For the text-containing cell, return its midpoint in [x, y] coordinate format. 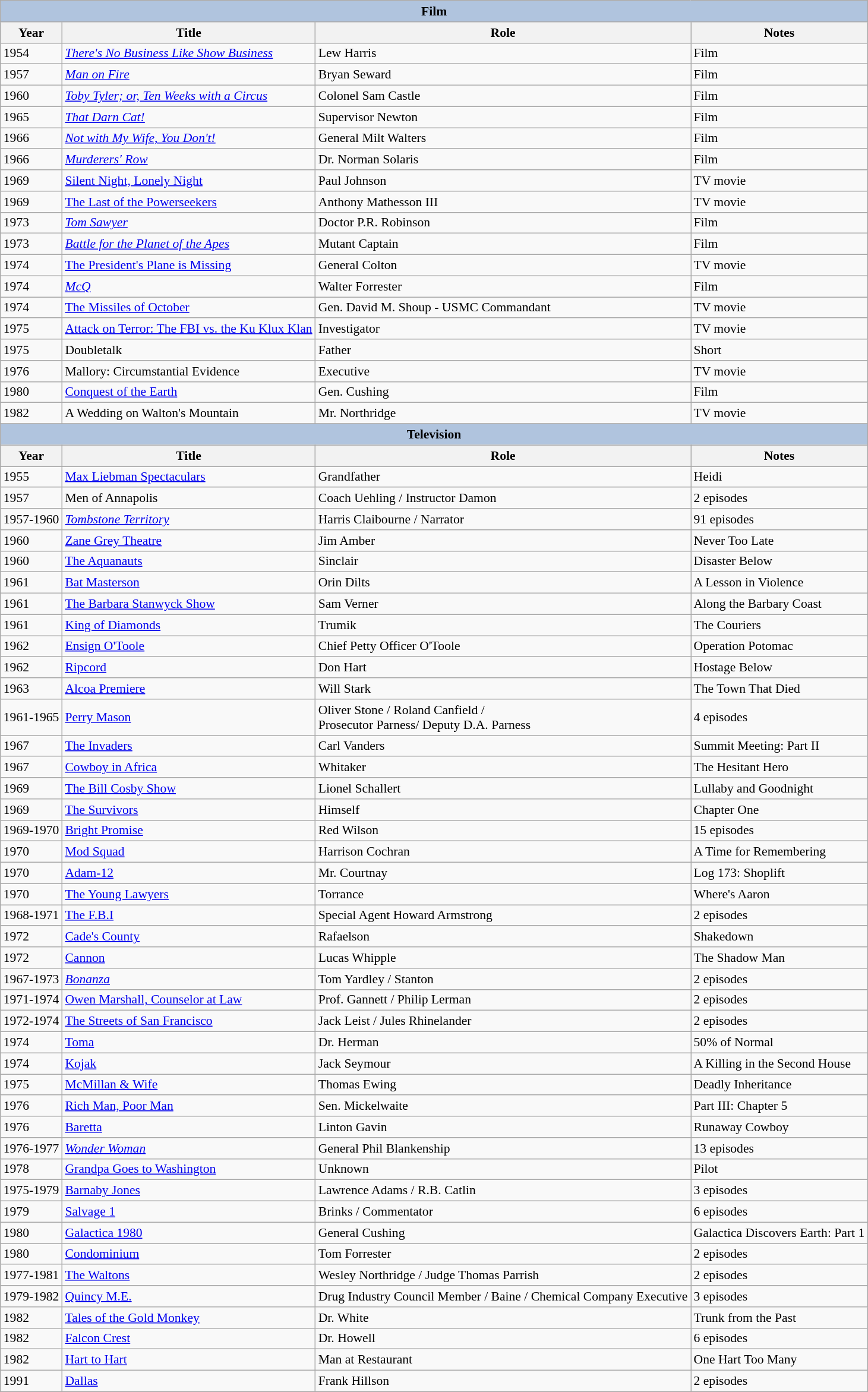
Alcoa Premiere [188, 689]
Torrance [503, 894]
Oliver Stone / Roland Canfield /Prosecutor Parness/ Deputy D.A. Parness [503, 718]
1971-1974 [31, 1000]
Cade's County [188, 937]
Television [434, 435]
Falcon Crest [188, 1339]
1968-1971 [31, 916]
Linton Gavin [503, 1127]
Jack Seymour [503, 1063]
Wonder Woman [188, 1148]
Dr. Howell [503, 1339]
Mod Squad [188, 852]
Don Hart [503, 668]
Mallory: Circumstantial Evidence [188, 371]
Frank Hillson [503, 1381]
Lullaby and Goodnight [779, 788]
Drug Industry Council Member / Baine / Chemical Company Executive [503, 1296]
Gen. David M. Shoup - USMC Commandant [503, 308]
Hostage Below [779, 668]
Rich Man, Poor Man [188, 1106]
Orin Dilts [503, 583]
Max Liebman Spectaculars [188, 477]
Unknown [503, 1169]
Bat Masterson [188, 583]
A Wedding on Walton's Mountain [188, 414]
50% of Normal [779, 1043]
Father [503, 350]
Brinks / Commentator [503, 1212]
Lew Harris [503, 53]
1963 [31, 689]
Attack on Terror: The FBI vs. the Ku Klux Klan [188, 329]
Paul Johnson [503, 181]
The Streets of San Francisco [188, 1021]
Harris Claibourne / Narrator [503, 519]
Shakedown [779, 937]
Coach Uehling / Instructor Damon [503, 498]
Toby Tyler; or, Ten Weeks with a Circus [188, 96]
Tales of the Gold Monkey [188, 1318]
A Killing in the Second House [779, 1063]
Sinclair [503, 561]
Tombstone Territory [188, 519]
Chief Petty Officer O'Toole [503, 646]
Grandfather [503, 477]
Salvage 1 [188, 1212]
15 episodes [779, 831]
Lawrence Adams / R.B. Catlin [503, 1191]
Conquest of the Earth [188, 392]
Bonanza [188, 979]
One Hart Too Many [779, 1360]
The Missiles of October [188, 308]
Owen Marshall, Counselor at Law [188, 1000]
1957-1960 [31, 519]
The Shadow Man [779, 958]
A Lesson in Violence [779, 583]
Condominium [188, 1254]
1977-1981 [31, 1276]
Mr. Courtnay [503, 873]
Galactica 1980 [188, 1233]
Cannon [188, 958]
General Colton [503, 266]
1954 [31, 53]
The Bill Cosby Show [188, 788]
Dr. Herman [503, 1043]
The President's Plane is Missing [188, 266]
Ripcord [188, 668]
The Barbara Stanwyck Show [188, 604]
Adam-12 [188, 873]
King of Diamonds [188, 625]
McQ [188, 286]
Baretta [188, 1127]
Ensign O'Toole [188, 646]
Rafaelson [503, 937]
Gen. Cushing [503, 392]
Galactica Discovers Earth: Part 1 [779, 1233]
The Hesitant Hero [779, 768]
The Invaders [188, 746]
Man on Fire [188, 75]
Runaway Cowboy [779, 1127]
1955 [31, 477]
1972-1974 [31, 1021]
Tom Yardley / Stanton [503, 979]
General Phil Blankenship [503, 1148]
Thomas Ewing [503, 1085]
Quincy M.E. [188, 1296]
1967-1973 [31, 979]
Mr. Northridge [503, 414]
1961-1965 [31, 718]
Prof. Gannett / Philip Lerman [503, 1000]
Log 173: Shoplift [779, 873]
Disaster Below [779, 561]
Special Agent Howard Armstrong [503, 916]
1991 [31, 1381]
Executive [503, 371]
Sam Verner [503, 604]
Investigator [503, 329]
Dr. Norman Solaris [503, 160]
Bryan Seward [503, 75]
Colonel Sam Castle [503, 96]
Summit Meeting: Part II [779, 746]
1976-1977 [31, 1148]
Barnaby Jones [188, 1191]
Battle for the Planet of the Apes [188, 244]
The Waltons [188, 1276]
1975-1979 [31, 1191]
Chapter One [779, 810]
The Survivors [188, 810]
Whitaker [503, 768]
Never Too Late [779, 541]
1979-1982 [31, 1296]
Red Wilson [503, 831]
Carl Vanders [503, 746]
The Last of the Powerseekers [188, 202]
Tom Sawyer [188, 223]
Lucas Whipple [503, 958]
Dallas [188, 1381]
Doubletalk [188, 350]
1965 [31, 117]
4 episodes [779, 718]
Doctor P.R. Robinson [503, 223]
Trumik [503, 625]
1978 [31, 1169]
13 episodes [779, 1148]
Trunk from the Past [779, 1318]
Pilot [779, 1169]
Supervisor Newton [503, 117]
Jack Leist / Jules Rhinelander [503, 1021]
Toma [188, 1043]
There's No Business Like Show Business [188, 53]
1969-1970 [31, 831]
Will Stark [503, 689]
Hart to Hart [188, 1360]
Murderers' Row [188, 160]
General Milt Walters [503, 138]
Not with My Wife, You Don't! [188, 138]
Grandpa Goes to Washington [188, 1169]
Anthony Mathesson III [503, 202]
Mutant Captain [503, 244]
Kojak [188, 1063]
McMillan & Wife [188, 1085]
Men of Annapolis [188, 498]
Along the Barbary Coast [779, 604]
A Time for Remembering [779, 852]
The Aquanauts [188, 561]
General Cushing [503, 1233]
Zane Grey Theatre [188, 541]
The F.B.I [188, 916]
The Young Lawyers [188, 894]
Heidi [779, 477]
Part III: Chapter 5 [779, 1106]
Wesley Northridge / Judge Thomas Parrish [503, 1276]
That Darn Cat! [188, 117]
Sen. Mickelwaite [503, 1106]
1979 [31, 1212]
Walter Forrester [503, 286]
Harrison Cochran [503, 852]
Dr. White [503, 1318]
91 episodes [779, 519]
The Couriers [779, 625]
Silent Night, Lonely Night [188, 181]
Bright Promise [188, 831]
Tom Forrester [503, 1254]
Short [779, 350]
Deadly Inheritance [779, 1085]
Man at Restaurant [503, 1360]
Jim Amber [503, 541]
Lionel Schallert [503, 788]
Where's Aaron [779, 894]
Cowboy in Africa [188, 768]
The Town That Died [779, 689]
Himself [503, 810]
Perry Mason [188, 718]
Operation Potomac [779, 646]
